Search for the cell housing the specified text and yield its [x, y] center coordinate. 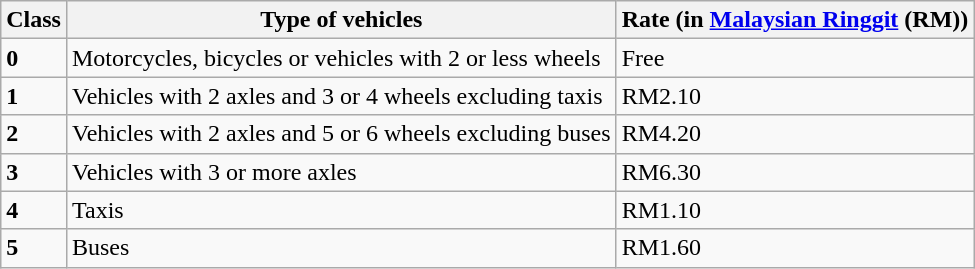
Taxis [341, 210]
3 [34, 172]
Rate (in Malaysian Ringgit (RM)) [795, 20]
Motorcycles, bicycles or vehicles with 2 or less wheels [341, 58]
Free [795, 58]
Vehicles with 3 or more axles [341, 172]
4 [34, 210]
Type of vehicles [341, 20]
RM1.10 [795, 210]
5 [34, 248]
RM2.10 [795, 96]
Buses [341, 248]
RM4.20 [795, 134]
RM6.30 [795, 172]
2 [34, 134]
0 [34, 58]
Vehicles with 2 axles and 3 or 4 wheels excluding taxis [341, 96]
Class [34, 20]
RM1.60 [795, 248]
Vehicles with 2 axles and 5 or 6 wheels excluding buses [341, 134]
1 [34, 96]
